Capture the cell that displays the provided text and extract its (X, Y) central coordinate. 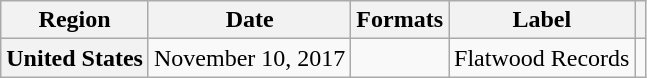
Flatwood Records (542, 58)
Region (75, 20)
United States (75, 58)
Formats (400, 20)
Date (249, 20)
Label (542, 20)
November 10, 2017 (249, 58)
